Search for the cell housing the specified text and yield its (X, Y) center coordinate. 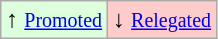
↑ Promoted (54, 20)
↓ Relegated (162, 20)
